For the text-containing cell, return its midpoint in (x, y) coordinate format. 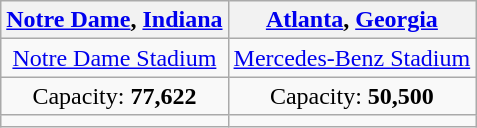
Capacity: 50,500 (352, 96)
Notre Dame Stadium (114, 58)
Notre Dame, Indiana (114, 20)
Mercedes-Benz Stadium (352, 58)
Atlanta, Georgia (352, 20)
Capacity: 77,622 (114, 96)
